Pinpoint the cell where the given text exists, returning its [x, y] midpoint coordinate. 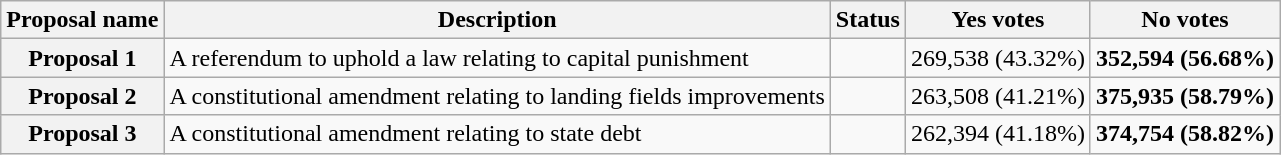
269,538 (43.32%) [998, 58]
352,594 (56.68%) [1184, 58]
263,508 (41.21%) [998, 96]
Proposal 1 [82, 58]
375,935 (58.79%) [1184, 96]
A constitutional amendment relating to landing fields improvements [497, 96]
Proposal name [82, 20]
Yes votes [998, 20]
Proposal 3 [82, 134]
Description [497, 20]
Proposal 2 [82, 96]
262,394 (41.18%) [998, 134]
A referendum to uphold a law relating to capital punishment [497, 58]
Status [868, 20]
374,754 (58.82%) [1184, 134]
No votes [1184, 20]
A constitutional amendment relating to state debt [497, 134]
